Identify which cell holds the provided text, then report its [x, y] central coordinate. 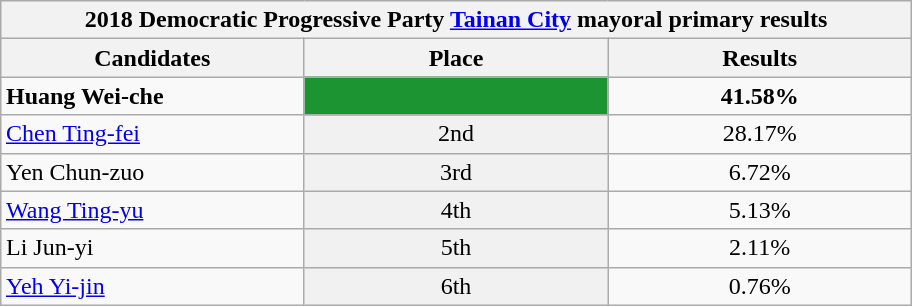
Place [456, 58]
Li Jun-yi [152, 248]
Wang Ting-yu [152, 210]
0.76% [760, 286]
6.72% [760, 172]
5.13% [760, 210]
4th [456, 210]
2018 Democratic Progressive Party Tainan City mayoral primary results [456, 20]
Results [760, 58]
2nd [456, 134]
28.17% [760, 134]
5th [456, 248]
41.58% [760, 96]
Yen Chun-zuo [152, 172]
3rd [456, 172]
Candidates [152, 58]
Yeh Yi-jin [152, 286]
2.11% [760, 248]
Huang Wei-che [152, 96]
6th [456, 286]
Chen Ting-fei [152, 134]
